Provide the (X, Y) coordinate of the cell's center where the given text is located.  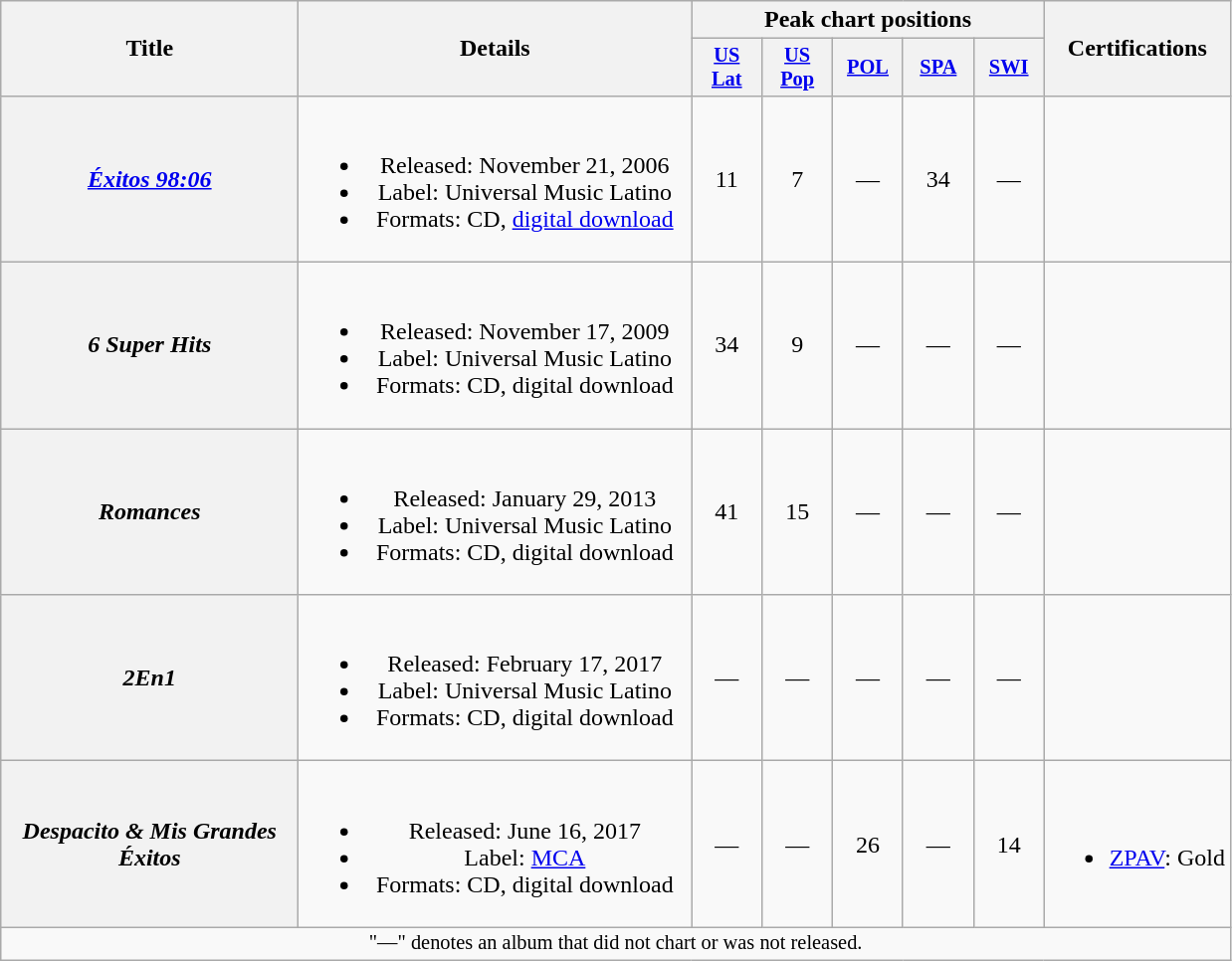
Released: February 17, 2017Label: Universal Music LatinoFormats: CD, digital download (496, 678)
11 (726, 179)
6 Super Hits (149, 346)
Details (496, 49)
7 (798, 179)
ZPAV: Gold (1136, 844)
Certifications (1136, 49)
Released: January 29, 2013Label: Universal Music LatinoFormats: CD, digital download (496, 511)
2En1 (149, 678)
Romances (149, 511)
14 (1009, 844)
USPop (798, 68)
Peak chart positions (868, 20)
Despacito & Mis Grandes Éxitos (149, 844)
POL (868, 68)
"—" denotes an album that did not chart or was not released. (616, 944)
Released: November 21, 2006Label: Universal Music LatinoFormats: CD, digital download (496, 179)
9 (798, 346)
Released: November 17, 2009Label: Universal Music LatinoFormats: CD, digital download (496, 346)
USLat (726, 68)
41 (726, 511)
Éxitos 98:06 (149, 179)
SWI (1009, 68)
Title (149, 49)
26 (868, 844)
SPA (937, 68)
Released: June 16, 2017Label: MCAFormats: CD, digital download (496, 844)
15 (798, 511)
